Provide the [x, y] coordinate of the cell's center where the given text is located.  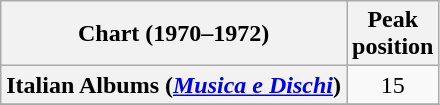
15 [393, 85]
Italian Albums (Musica e Dischi) [174, 85]
Peakposition [393, 34]
Chart (1970–1972) [174, 34]
